Capture the cell that displays the provided text and extract its (x, y) central coordinate. 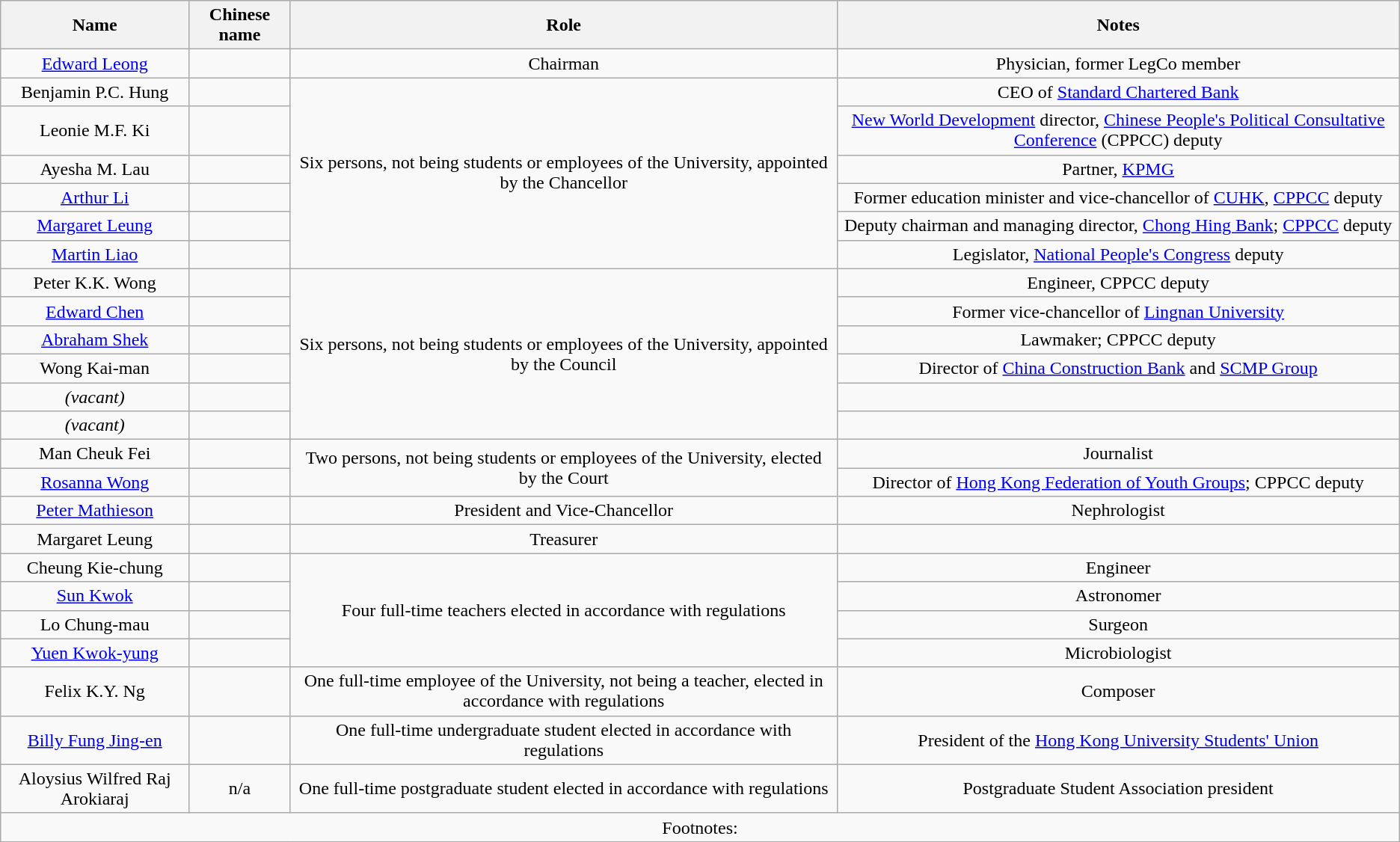
Partner, KPMG (1118, 169)
Chinese name (240, 25)
Wong Kai-man (95, 368)
Yuen Kwok-yung (95, 653)
Nephrologist (1118, 511)
Footnotes: (700, 827)
Physician, former LegCo member (1118, 64)
Lo Chung-mau (95, 624)
Rosanna Wong (95, 482)
Name (95, 25)
Six persons, not being students or employees of the University, appointed by the Chancellor (564, 173)
Two persons, not being students or employees of the University, elected by the Court (564, 468)
Role (564, 25)
Edward Chen (95, 311)
New World Development director, Chinese People's Political Consultative Conference (CPPCC) deputy (1118, 130)
Director of Hong Kong Federation of Youth Groups; CPPCC deputy (1118, 482)
President of the Hong Kong University Students' Union (1118, 740)
Ayesha M. Lau (95, 169)
One full-time undergraduate student elected in accordance with regulations (564, 740)
n/a (240, 788)
Legislator, National People's Congress deputy (1118, 254)
Astronomer (1118, 596)
Engineer, CPPCC deputy (1118, 283)
Former vice-chancellor of Lingnan University (1118, 311)
Four full-time teachers elected in accordance with regulations (564, 610)
Director of China Construction Bank and SCMP Group (1118, 368)
Abraham Shek (95, 339)
President and Vice-Chancellor (564, 511)
Felix K.Y. Ng (95, 691)
Postgraduate Student Association president (1118, 788)
Billy Fung Jing-en (95, 740)
Peter Mathieson (95, 511)
Benjamin P.C. Hung (95, 92)
Man Cheuk Fei (95, 454)
Journalist (1118, 454)
Leonie M.F. Ki (95, 130)
Surgeon (1118, 624)
Composer (1118, 691)
CEO of Standard Chartered Bank (1118, 92)
Notes (1118, 25)
Lawmaker; CPPCC deputy (1118, 339)
Edward Leong (95, 64)
Deputy chairman and managing director, Chong Hing Bank; CPPCC deputy (1118, 226)
Treasurer (564, 539)
Peter K.K. Wong (95, 283)
Microbiologist (1118, 653)
Cheung Kie-chung (95, 568)
Sun Kwok (95, 596)
Arthur Li (95, 197)
Engineer (1118, 568)
Martin Liao (95, 254)
One full-time employee of the University, not being a teacher, elected in accordance with regulations (564, 691)
Chairman (564, 64)
Aloysius Wilfred Raj Arokiaraj (95, 788)
Six persons, not being students or employees of the University, appointed by the Council (564, 354)
One full-time postgraduate student elected in accordance with regulations (564, 788)
Former education minister and vice-chancellor of CUHK, CPPCC deputy (1118, 197)
